Determine the (X, Y) coordinate at the center of the cell enclosing the given text.  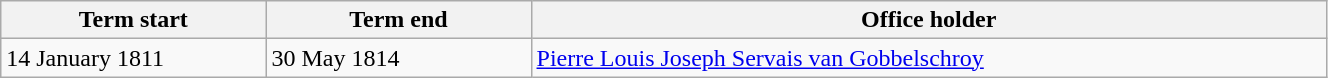
Term start (134, 20)
Pierre Louis Joseph Servais van Gobbelschroy (928, 58)
14 January 1811 (134, 58)
Term end (398, 20)
Office holder (928, 20)
30 May 1814 (398, 58)
